Scan for the cell matching the given text and deliver its [X, Y] coordinate at center. 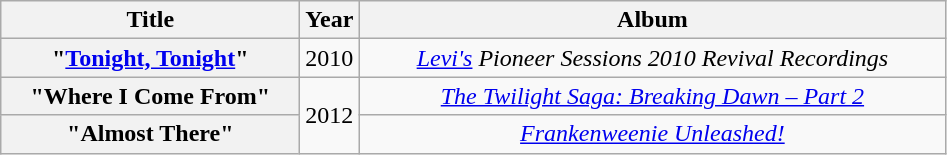
Frankenweenie Unleashed! [652, 134]
Levi's Pioneer Sessions 2010 Revival Recordings [652, 58]
Year [330, 20]
Title [150, 20]
Album [652, 20]
The Twilight Saga: Breaking Dawn – Part 2 [652, 96]
"Almost There" [150, 134]
"Tonight, Tonight" [150, 58]
"Where I Come From" [150, 96]
2010 [330, 58]
2012 [330, 115]
